Output the [X, Y] coordinate of the center of the cell containing the given text.  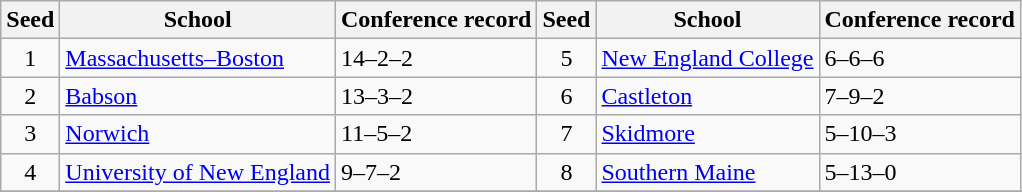
5 [566, 58]
4 [30, 172]
Norwich [198, 134]
6 [566, 96]
Skidmore [708, 134]
8 [566, 172]
3 [30, 134]
6–6–6 [920, 58]
Castleton [708, 96]
5–13–0 [920, 172]
9–7–2 [436, 172]
7–9–2 [920, 96]
2 [30, 96]
New England College [708, 58]
Massachusetts–Boston [198, 58]
11–5–2 [436, 134]
5–10–3 [920, 134]
1 [30, 58]
Southern Maine [708, 172]
7 [566, 134]
13–3–2 [436, 96]
Babson [198, 96]
University of New England [198, 172]
14–2–2 [436, 58]
